Return the [x, y] coordinate for the center point of the cell that contains the specified text.  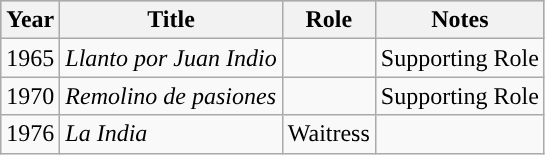
Llanto por Juan Indio [171, 58]
Remolino de pasiones [171, 96]
1965 [30, 58]
La India [171, 134]
Year [30, 20]
Waitress [328, 134]
1976 [30, 134]
Title [171, 20]
1970 [30, 96]
Role [328, 20]
Notes [460, 20]
